Find where the given text appears and provide that cell's center as [X, Y] coordinate. 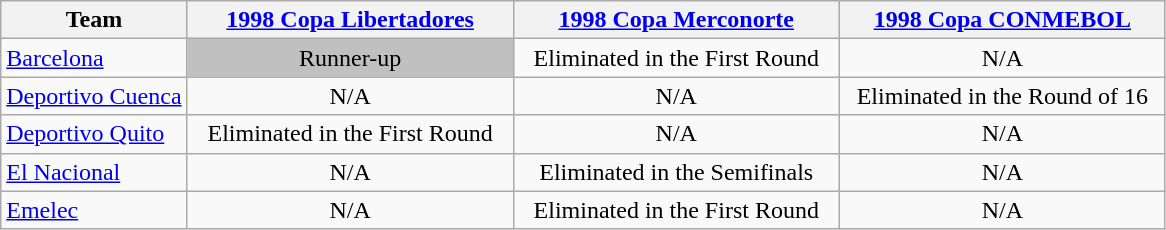
El Nacional [94, 172]
1998 Copa Libertadores [350, 20]
Deportivo Cuenca [94, 96]
Eliminated in the Semifinals [676, 172]
1998 Copa Merconorte [676, 20]
Barcelona [94, 58]
Emelec [94, 210]
Team [94, 20]
1998 Copa CONMEBOL [1002, 20]
Runner-up [350, 58]
Deportivo Quito [94, 134]
Eliminated in the Round of 16 [1002, 96]
